Scan for the cell matching the given text and deliver its [X, Y] coordinate at center. 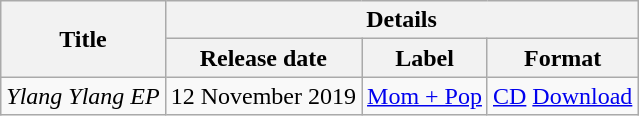
Release date [263, 58]
Title [83, 39]
Format [562, 58]
Details [402, 20]
Label [425, 58]
Ylang Ylang EP [83, 96]
Mom + Pop [425, 96]
CD Download [562, 96]
12 November 2019 [263, 96]
